Determine the [X, Y] coordinate at the center of the cell enclosing the given text.  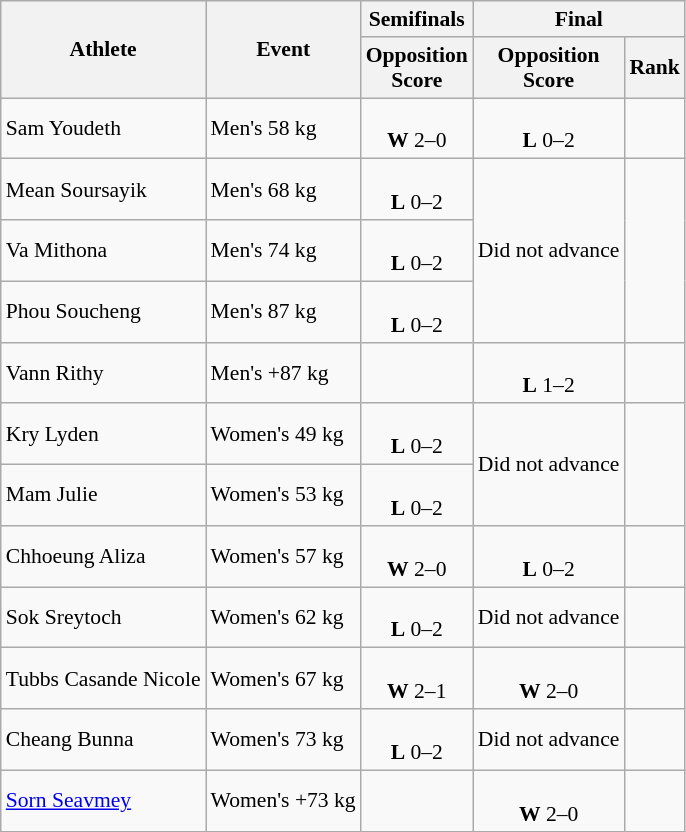
Phou Soucheng [104, 312]
Kry Lyden [104, 434]
Men's 58 kg [284, 128]
Event [284, 50]
Women's 49 kg [284, 434]
Men's 74 kg [284, 250]
Rank [654, 68]
Mean Soursayik [104, 190]
Women's +73 kg [284, 800]
Sam Youdeth [104, 128]
Women's 53 kg [284, 496]
Vann Rithy [104, 372]
Sorn Seavmey [104, 800]
Women's 62 kg [284, 618]
Athlete [104, 50]
Women's 73 kg [284, 740]
W 2–1 [417, 678]
Men's 87 kg [284, 312]
Va Mithona [104, 250]
Final [579, 19]
Men's +87 kg [284, 372]
Semifinals [417, 19]
Sok Sreytoch [104, 618]
L 1–2 [549, 372]
Tubbs Casande Nicole [104, 678]
Women's 67 kg [284, 678]
Men's 68 kg [284, 190]
Women's 57 kg [284, 556]
Chhoeung Aliza [104, 556]
Mam Julie [104, 496]
Cheang Bunna [104, 740]
